For the text-containing cell, return its midpoint in (X, Y) coordinate format. 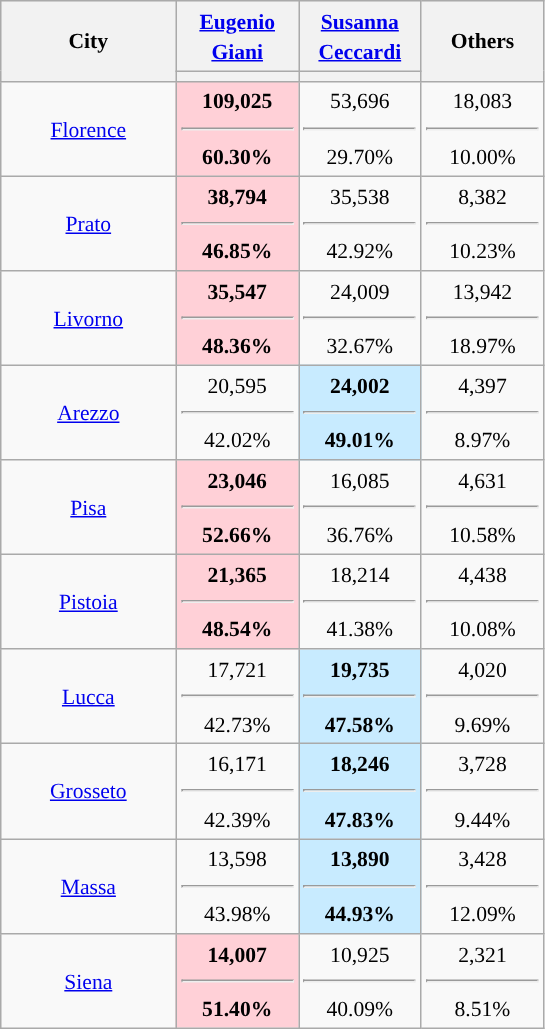
13,890 44.93% (360, 886)
109,025 60.30% (238, 128)
8,382 10.23% (482, 224)
24,002 49.01% (360, 412)
3,728 9.44% (482, 792)
13,598 43.98% (238, 886)
Arezzo (88, 412)
City (88, 41)
Pisa (88, 508)
Massa (88, 886)
16,085 36.76% (360, 508)
Lucca (88, 698)
13,942 18.97% (482, 318)
17,721 42.73% (238, 698)
4,438 10.08% (482, 602)
4,020 9.69% (482, 698)
35,538 42.92% (360, 224)
16,171 42.39% (238, 792)
24,009 32.67% (360, 318)
38,794 46.85% (238, 224)
2,321 8.51% (482, 982)
Eugenio Giani (238, 36)
10,925 40.09% (360, 982)
19,735 47.58% (360, 698)
Grosseto (88, 792)
Florence (88, 128)
Susanna Ceccardi (360, 36)
Pistoia (88, 602)
Siena (88, 982)
18,214 41.38% (360, 602)
4,631 10.58% (482, 508)
3,428 12.09% (482, 886)
20,595 42.02% (238, 412)
18,246 47.83% (360, 792)
53,696 29.70% (360, 128)
23,04652.66% (238, 508)
Others (482, 41)
Livorno (88, 318)
14,00751.40% (238, 982)
35,547 48.36% (238, 318)
18,083 10.00% (482, 128)
21,36548.54% (238, 602)
Prato (88, 224)
4,397 8.97% (482, 412)
